From the cell containing the given text, extract its center point as (x, y) coordinate. 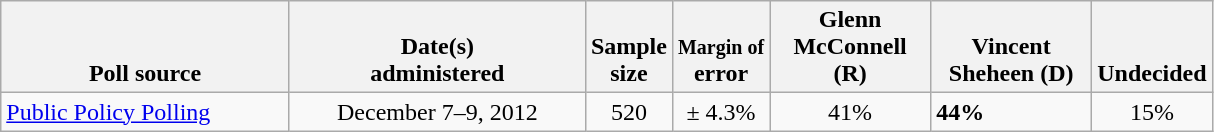
± 4.3% (720, 112)
Undecided (1152, 47)
December 7–9, 2012 (437, 112)
Poll source (146, 47)
520 (628, 112)
Public Policy Polling (146, 112)
Samplesize (628, 47)
Date(s)administered (437, 47)
15% (1152, 112)
GlennMcConnell (R) (850, 47)
41% (850, 112)
Margin oferror (720, 47)
VincentSheheen (D) (1012, 47)
44% (1012, 112)
